Provide the [x, y] coordinate of the cell's center where the given text is located.  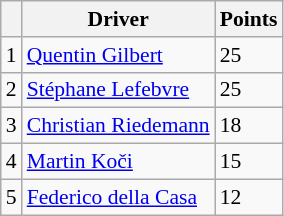
Quentin Gilbert [118, 55]
2 [12, 90]
1 [12, 55]
4 [12, 162]
Christian Riedemann [118, 126]
5 [12, 197]
12 [249, 197]
Driver [118, 19]
Points [249, 19]
18 [249, 126]
Stéphane Lefebvre [118, 90]
15 [249, 162]
Federico della Casa [118, 197]
Martin Koči [118, 162]
3 [12, 126]
